Scan for the cell matching the given text and deliver its (x, y) coordinate at center. 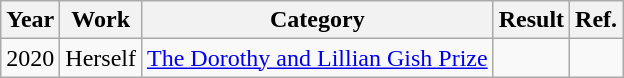
Result (531, 20)
Ref. (596, 20)
Year (30, 20)
Herself (101, 58)
The Dorothy and Lillian Gish Prize (318, 58)
Category (318, 20)
2020 (30, 58)
Work (101, 20)
